Provide the [X, Y] coordinate of the cell's center where the given text is located.  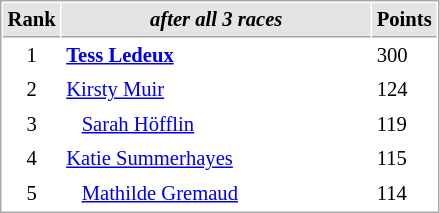
119 [404, 124]
124 [404, 90]
4 [32, 158]
Mathilde Gremaud [216, 194]
2 [32, 90]
Katie Summerhayes [216, 158]
300 [404, 56]
5 [32, 194]
115 [404, 158]
Kirsty Muir [216, 90]
Rank [32, 20]
114 [404, 194]
Points [404, 20]
3 [32, 124]
Sarah Höfflin [216, 124]
1 [32, 56]
after all 3 races [216, 20]
Tess Ledeux [216, 56]
